Extract the (x, y) coordinate from the center of the cell holding the provided text.  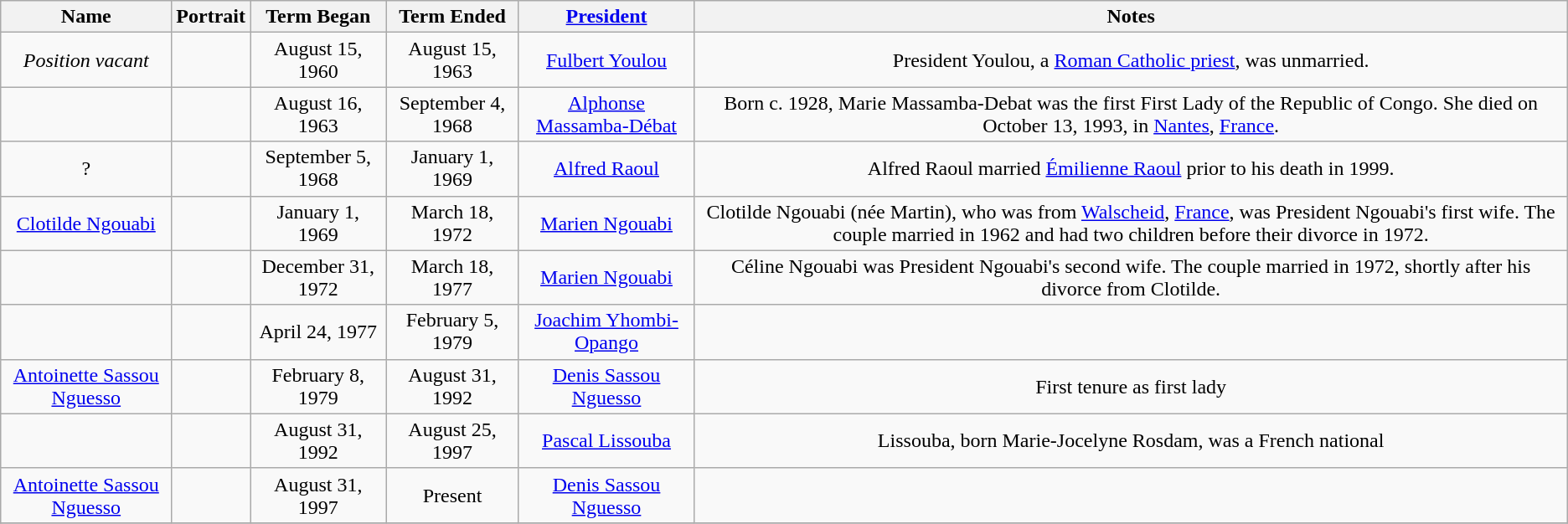
August 16, 1963 (318, 114)
Position vacant (86, 60)
Joachim Yhombi-Opango (606, 331)
President (606, 17)
Lissouba, born Marie-Jocelyne Rosdam, was a French national (1131, 440)
? (86, 169)
First tenure as first lady (1131, 387)
Present (452, 496)
Clotilde Ngouabi (86, 223)
Pascal Lissouba (606, 440)
December 31, 1972 (318, 278)
Alfred Raoul married Émilienne Raoul prior to his death in 1999. (1131, 169)
Alfred Raoul (606, 169)
Céline Ngouabi was President Ngouabi's second wife. The couple married in 1972, shortly after his divorce from Clotilde. (1131, 278)
Portrait (211, 17)
March 18, 1972 (452, 223)
Term Ended (452, 17)
Notes (1131, 17)
April 24, 1977 (318, 331)
August 15, 1960 (318, 60)
Fulbert Youlou (606, 60)
August 15, 1963 (452, 60)
February 5, 1979 (452, 331)
August 31, 1997 (318, 496)
Name (86, 17)
Alphonse Massamba-Débat (606, 114)
August 25, 1997 (452, 440)
September 4, 1968 (452, 114)
February 8, 1979 (318, 387)
March 18, 1977 (452, 278)
Born c. 1928, Marie Massamba-Debat was the first First Lady of the Republic of Congo. She died on October 13, 1993, in Nantes, France. (1131, 114)
September 5, 1968 (318, 169)
Term Began (318, 17)
President Youlou, a Roman Catholic priest, was unmarried. (1131, 60)
